Capture the cell that displays the provided text and extract its [x, y] central coordinate. 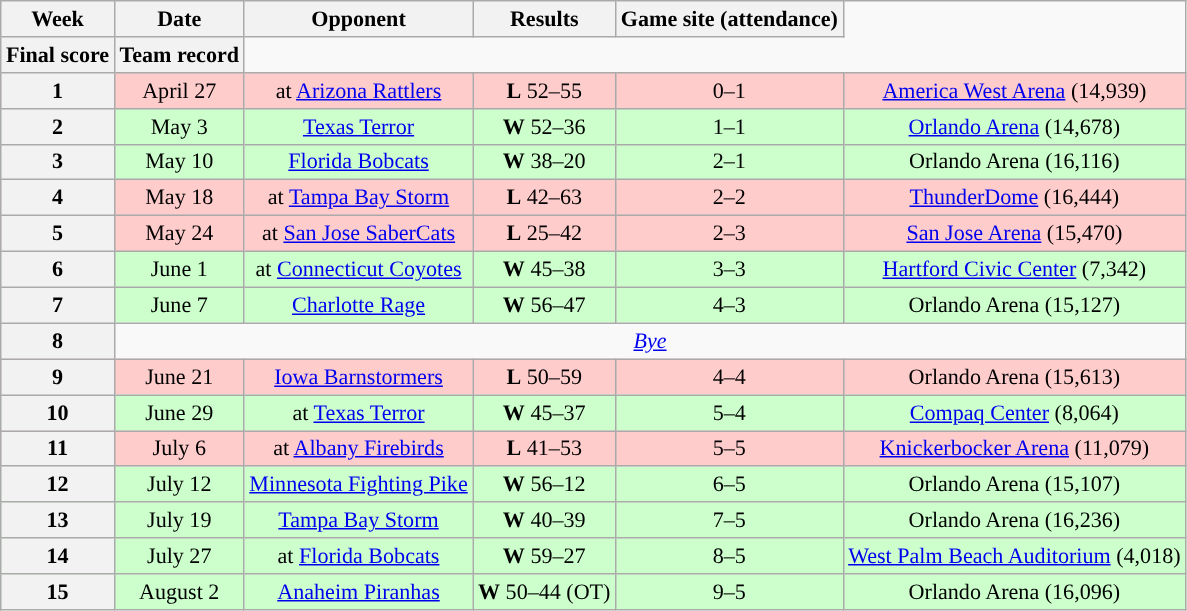
L 50–59 [544, 377]
April 27 [179, 90]
Knickerbocker Arena (11,079) [1014, 448]
Date [179, 18]
July 19 [179, 520]
Orlando Arena (15,127) [1014, 305]
9–5 [730, 591]
Minnesota Fighting Pike [358, 484]
4 [58, 198]
6 [58, 269]
June 7 [179, 305]
Compaq Center (8,064) [1014, 412]
Orlando Arena (15,613) [1014, 377]
Orlando Arena (14,678) [1014, 126]
June 21 [179, 377]
Orlando Arena (15,107) [1014, 484]
1–1 [730, 126]
2–2 [730, 198]
4–4 [730, 377]
L 52–55 [544, 90]
May 18 [179, 198]
at Florida Bobcats [358, 556]
8–5 [730, 556]
July 27 [179, 556]
July 12 [179, 484]
Iowa Barnstormers [358, 377]
5 [58, 233]
W 38–20 [544, 162]
W 45–37 [544, 412]
W 56–12 [544, 484]
August 2 [179, 591]
June 29 [179, 412]
at San Jose SaberCats [358, 233]
7 [58, 305]
June 1 [179, 269]
9 [58, 377]
Tampa Bay Storm [358, 520]
Hartford Civic Center (7,342) [1014, 269]
Final score [58, 54]
Anaheim Piranhas [358, 591]
2 [58, 126]
W 52–36 [544, 126]
L 42–63 [544, 198]
10 [58, 412]
at Arizona Rattlers [358, 90]
12 [58, 484]
Opponent [358, 18]
Charlotte Rage [358, 305]
2–1 [730, 162]
May 24 [179, 233]
15 [58, 591]
West Palm Beach Auditorium (4,018) [1014, 556]
Orlando Arena (16,116) [1014, 162]
14 [58, 556]
5–5 [730, 448]
3 [58, 162]
at Texas Terror [358, 412]
Bye [650, 341]
W 59–27 [544, 556]
W 40–39 [544, 520]
Orlando Arena (16,096) [1014, 591]
2–3 [730, 233]
3–3 [730, 269]
L 41–53 [544, 448]
Texas Terror [358, 126]
at Tampa Bay Storm [358, 198]
L 25–42 [544, 233]
7–5 [730, 520]
W 56–47 [544, 305]
4–3 [730, 305]
W 45–38 [544, 269]
Team record [179, 54]
Game site (attendance) [730, 18]
W 50–44 (OT) [544, 591]
at Connecticut Coyotes [358, 269]
6–5 [730, 484]
San Jose Arena (15,470) [1014, 233]
11 [58, 448]
5–4 [730, 412]
ThunderDome (16,444) [1014, 198]
0–1 [730, 90]
May 3 [179, 126]
Week [58, 18]
Orlando Arena (16,236) [1014, 520]
America West Arena (14,939) [1014, 90]
July 6 [179, 448]
May 10 [179, 162]
Results [544, 18]
13 [58, 520]
at Albany Firebirds [358, 448]
Florida Bobcats [358, 162]
8 [58, 341]
1 [58, 90]
